Output the (x, y) coordinate of the center of the cell containing the given text.  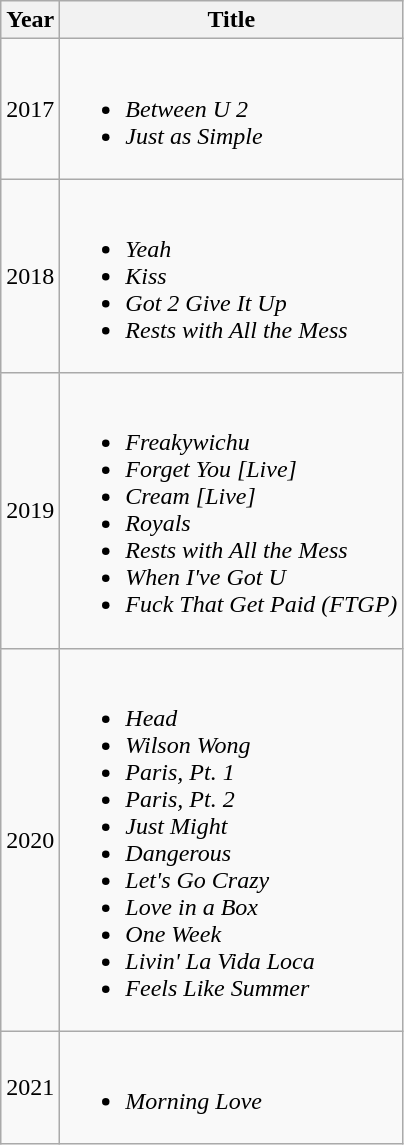
2021 (30, 1088)
Title (232, 20)
2019 (30, 510)
Morning Love (232, 1088)
2017 (30, 109)
HeadWilson WongParis, Pt. 1Paris, Pt. 2Just MightDangerousLet's Go CrazyLove in a BoxOne WeekLivin' La Vida LocaFeels Like Summer (232, 840)
2018 (30, 276)
YeahKissGot 2 Give It UpRests with All the Mess (232, 276)
FreakywichuForget You [Live]Cream [Live]RoyalsRests with All the MessWhen I've Got UFuck That Get Paid (FTGP) (232, 510)
Between U 2Just as Simple (232, 109)
2020 (30, 840)
Year (30, 20)
